Locate the cell with the specified text and output its [x, y] center coordinate. 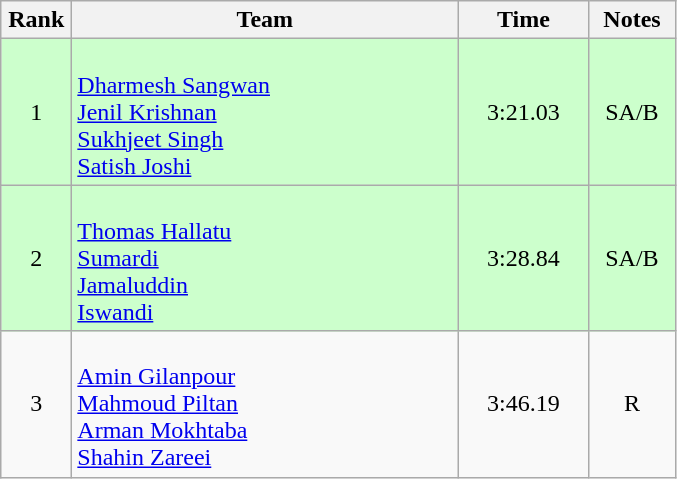
3 [36, 404]
Dharmesh SangwanJenil KrishnanSukhjeet SinghSatish Joshi [265, 112]
Amin GilanpourMahmoud PiltanArman MokhtabaShahin Zareei [265, 404]
R [632, 404]
Thomas HallatuSumardiJamaluddinIswandi [265, 258]
Rank [36, 20]
Team [265, 20]
Notes [632, 20]
3:46.19 [524, 404]
3:21.03 [524, 112]
Time [524, 20]
1 [36, 112]
2 [36, 258]
3:28.84 [524, 258]
